Locate the cell with the specified text and output its [X, Y] center coordinate. 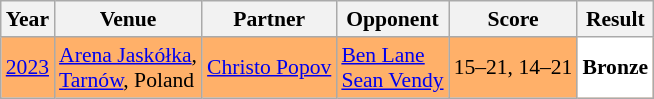
Ben Lane Sean Vendy [392, 68]
Opponent [392, 19]
Venue [128, 19]
Bronze [615, 68]
Score [514, 19]
Partner [269, 19]
Year [28, 19]
Christo Popov [269, 68]
Arena Jaskółka,Tarnów, Poland [128, 68]
2023 [28, 68]
Result [615, 19]
15–21, 14–21 [514, 68]
